Detect which cell encompasses the target text, then output its [x, y] center coordinate. 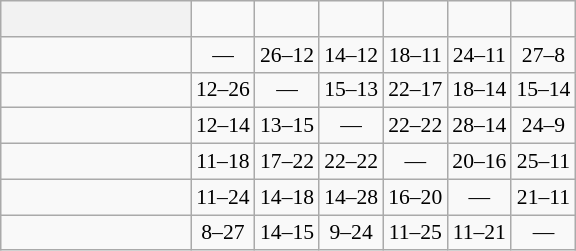
12–14 [223, 126]
14–28 [351, 197]
15–14 [543, 90]
27–8 [543, 55]
24–9 [543, 126]
18–14 [479, 90]
11–18 [223, 162]
24–11 [479, 55]
21–11 [543, 197]
26–12 [287, 55]
11–24 [223, 197]
17–22 [287, 162]
11–25 [415, 233]
20–16 [479, 162]
13–15 [287, 126]
14–12 [351, 55]
11–21 [479, 233]
28–14 [479, 126]
16–20 [415, 197]
9–24 [351, 233]
25–11 [543, 162]
15–13 [351, 90]
14–18 [287, 197]
22–17 [415, 90]
14–15 [287, 233]
12–26 [223, 90]
18–11 [415, 55]
8–27 [223, 233]
